Identify which cell holds the provided text, then report its [X, Y] central coordinate. 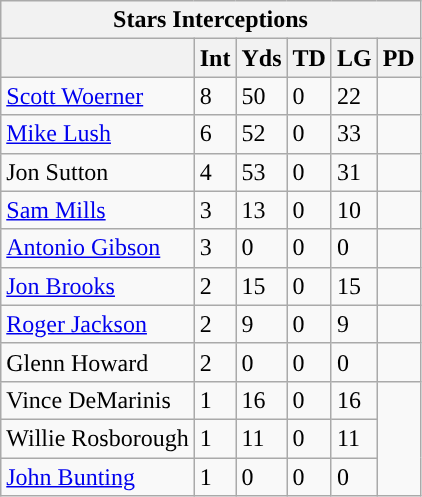
Glenn Howard [98, 362]
31 [354, 172]
13 [262, 210]
Willie Rosborough [98, 438]
Jon Brooks [98, 286]
Scott Woerner [98, 96]
LG [354, 58]
53 [262, 172]
Mike Lush [98, 134]
Jon Sutton [98, 172]
10 [354, 210]
33 [354, 134]
TD [309, 58]
8 [215, 96]
Yds [262, 58]
52 [262, 134]
PD [398, 58]
Roger Jackson [98, 324]
Antonio Gibson [98, 248]
50 [262, 96]
Vince DeMarinis [98, 400]
John Bunting [98, 477]
22 [354, 96]
Stars Interceptions [210, 20]
6 [215, 134]
4 [215, 172]
Int [215, 58]
Sam Mills [98, 210]
